Find where the given text appears and provide that cell's center as (X, Y) coordinate. 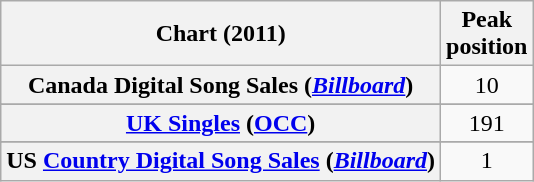
UK Singles (OCC) (221, 123)
Canada Digital Song Sales (Billboard) (221, 85)
1 (487, 161)
US Country Digital Song Sales (Billboard) (221, 161)
Chart (2011) (221, 34)
191 (487, 123)
10 (487, 85)
Peakposition (487, 34)
